Pinpoint the cell where the given text exists, returning its (X, Y) midpoint coordinate. 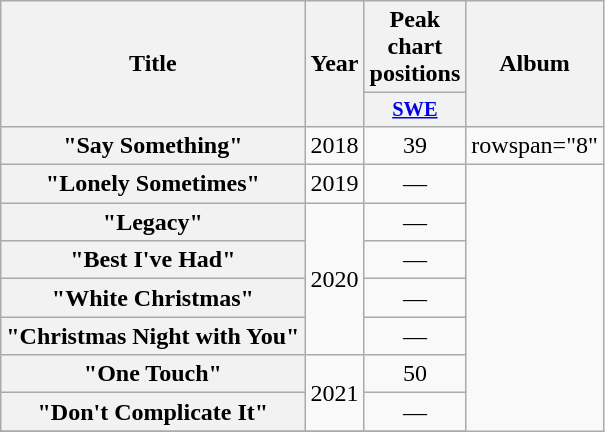
rowspan="8" (535, 145)
2021 (334, 393)
"Lonely Sometimes" (153, 184)
"Legacy" (153, 222)
39 (415, 145)
Title (153, 64)
"White Christmas" (153, 298)
"One Touch" (153, 374)
2019 (334, 184)
"Christmas Night with You" (153, 336)
2020 (334, 279)
"Say Something" (153, 145)
Peak chart positions (415, 47)
"Don't Complicate It" (153, 412)
Year (334, 64)
SWE (415, 110)
Album (535, 64)
"Best I've Had" (153, 260)
2018 (334, 145)
50 (415, 374)
